For the text-containing cell, return its midpoint in (x, y) coordinate format. 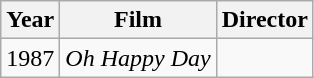
Year (30, 20)
Oh Happy Day (138, 58)
Director (264, 20)
Film (138, 20)
1987 (30, 58)
